Identify which cell holds the provided text, then report its [X, Y] central coordinate. 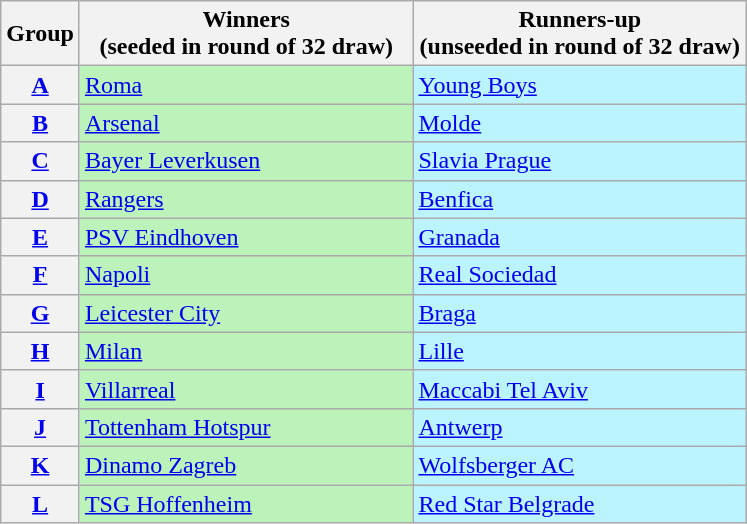
Group [40, 34]
Rangers [246, 199]
Antwerp [580, 427]
Real Sociedad [580, 275]
I [40, 389]
Villarreal [246, 389]
Molde [580, 123]
Granada [580, 237]
F [40, 275]
Leicester City [246, 313]
Slavia Prague [580, 161]
L [40, 503]
D [40, 199]
C [40, 161]
Arsenal [246, 123]
Napoli [246, 275]
B [40, 123]
Wolfsberger AC [580, 465]
Tottenham Hotspur [246, 427]
Benfica [580, 199]
Runners-up(unseeded in round of 32 draw) [580, 34]
H [40, 351]
Milan [246, 351]
Young Boys [580, 85]
TSG Hoffenheim [246, 503]
J [40, 427]
E [40, 237]
Winners(seeded in round of 32 draw) [246, 34]
K [40, 465]
Roma [246, 85]
Lille [580, 351]
PSV Eindhoven [246, 237]
Braga [580, 313]
Dinamo Zagreb [246, 465]
Red Star Belgrade [580, 503]
A [40, 85]
Maccabi Tel Aviv [580, 389]
G [40, 313]
Bayer Leverkusen [246, 161]
